Determine the (X, Y) coordinate at the center of the cell enclosing the given text.  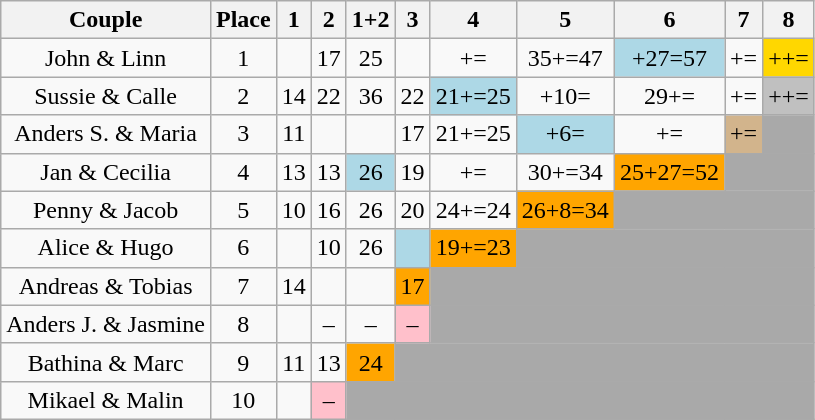
Mikael & Malin (106, 400)
+6= (565, 134)
Alice & Hugo (106, 248)
9 (243, 362)
25 (370, 58)
1+2 (370, 20)
Andreas & Tobias (106, 286)
16 (328, 210)
36 (370, 96)
John & Linn (106, 58)
35+=47 (565, 58)
Penny & Jacob (106, 210)
+10= (565, 96)
24 (370, 362)
Anders S. & Maria (106, 134)
Sussie & Calle (106, 96)
24+=24 (473, 210)
20 (412, 210)
19 (412, 172)
26+8=34 (565, 210)
19+=23 (473, 248)
Jan & Cecilia (106, 172)
+27=57 (669, 58)
29+= (669, 96)
Anders J. & Jasmine (106, 324)
30+=34 (565, 172)
Place (243, 20)
Couple (106, 20)
25+27=52 (669, 172)
Bathina & Marc (106, 362)
